Identify which cell holds the provided text, then report its [x, y] central coordinate. 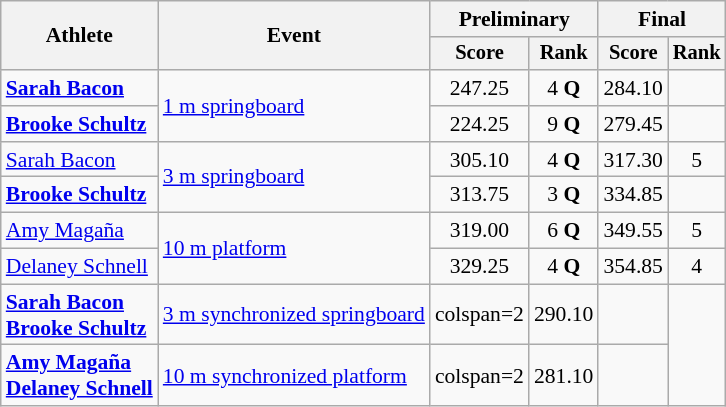
247.25 [480, 88]
4 [697, 267]
3 Q [564, 195]
Amy Magaña [80, 231]
3 m springboard [294, 178]
354.85 [632, 267]
10 m synchronized platform [294, 376]
290.10 [564, 314]
224.25 [480, 124]
334.85 [632, 195]
Event [294, 36]
284.10 [632, 88]
Preliminary [514, 19]
329.25 [480, 267]
Final [662, 19]
Delaney Schnell [80, 267]
313.75 [480, 195]
305.10 [480, 160]
3 m synchronized springboard [294, 314]
6 Q [564, 231]
10 m platform [294, 248]
317.30 [632, 160]
279.45 [632, 124]
1 m springboard [294, 106]
9 Q [564, 124]
319.00 [480, 231]
281.10 [564, 376]
Athlete [80, 36]
349.55 [632, 231]
Sarah BaconBrooke Schultz [80, 314]
Amy MagañaDelaney Schnell [80, 376]
